Capture the cell that displays the provided text and extract its (x, y) central coordinate. 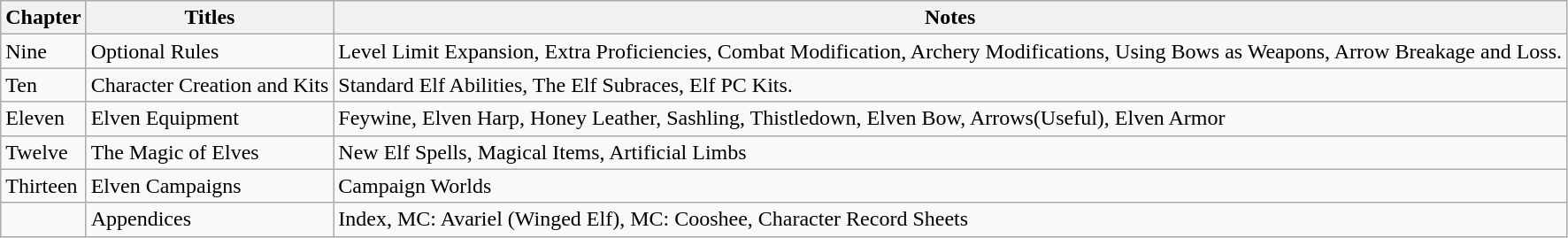
Nine (43, 51)
Ten (43, 85)
Elven Equipment (210, 119)
Feywine, Elven Harp, Honey Leather, Sashling, Thistledown, Elven Bow, Arrows(Useful), Elven Armor (950, 119)
New Elf Spells, Magical Items, Artificial Limbs (950, 152)
Thirteen (43, 186)
Eleven (43, 119)
Titles (210, 18)
Notes (950, 18)
The Magic of Elves (210, 152)
Optional Rules (210, 51)
Campaign Worlds (950, 186)
Elven Campaigns (210, 186)
Chapter (43, 18)
Standard Elf Abilities, The Elf Subraces, Elf PC Kits. (950, 85)
Twelve (43, 152)
Index, MC: Avariel (Winged Elf), MC: Cooshee, Character Record Sheets (950, 219)
Appendices (210, 219)
Level Limit Expansion, Extra Proficiencies, Combat Modification, Archery Modifications, Using Bows as Weapons, Arrow Breakage and Loss. (950, 51)
Character Creation and Kits (210, 85)
